Capture the cell that displays the provided text and extract its (X, Y) central coordinate. 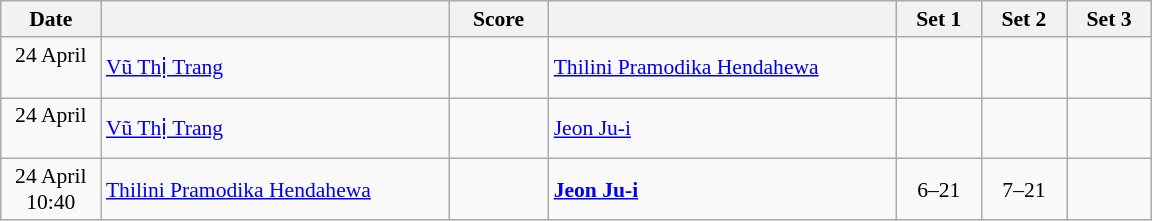
Score (498, 19)
7–21 (1024, 190)
6–21 (938, 190)
Set 2 (1024, 19)
24 April 10:40 (51, 190)
Date (51, 19)
Set 1 (938, 19)
Set 3 (1108, 19)
